Detect which cell encompasses the target text, then output its [X, Y] center coordinate. 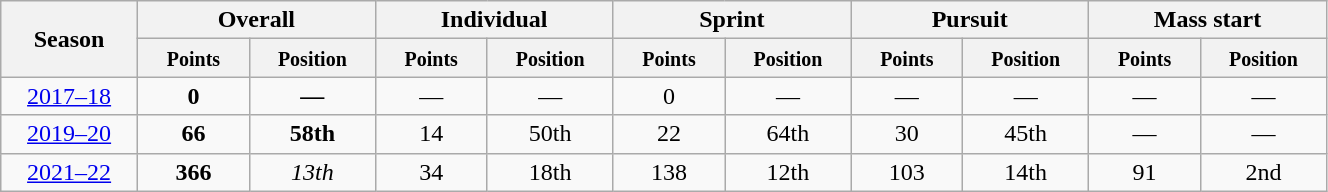
66 [193, 134]
Pursuit [970, 20]
58th [312, 134]
Sprint [732, 20]
22 [669, 134]
30 [907, 134]
34 [431, 172]
2019–20 [70, 134]
14 [431, 134]
2nd [1264, 172]
Mass start [1208, 20]
91 [1145, 172]
Individual [494, 20]
14th [1026, 172]
366 [193, 172]
138 [669, 172]
64th [788, 134]
Season [70, 39]
12th [788, 172]
18th [550, 172]
13th [312, 172]
45th [1026, 134]
Overall [256, 20]
2017–18 [70, 96]
50th [550, 134]
103 [907, 172]
2021–22 [70, 172]
